From the cell containing the given text, extract its center point as [X, Y] coordinate. 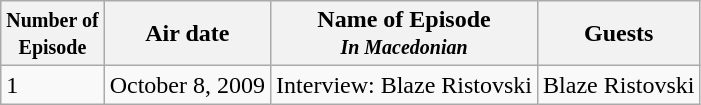
Guests [619, 34]
Name of Episode In Macedonian [404, 34]
Air date [187, 34]
Number of Episode [52, 34]
October 8, 2009 [187, 85]
Blaze Ristovski [619, 85]
Interview: Blaze Ristovski [404, 85]
1 [52, 85]
